Extract the [X, Y] coordinate from the center of the cell holding the provided text.  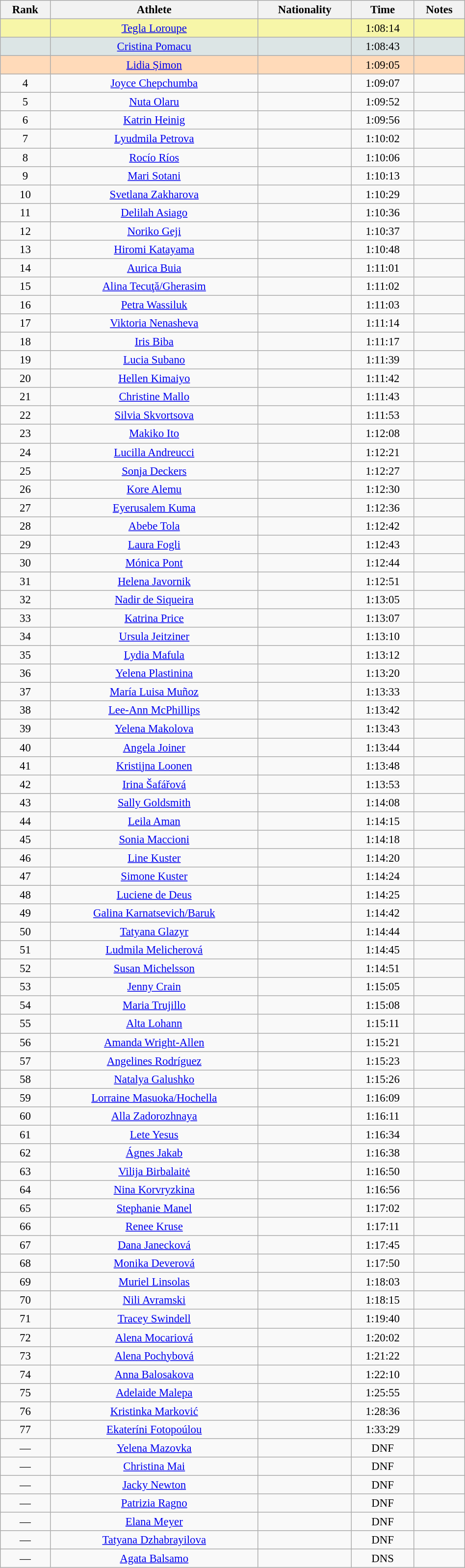
Alta Lohann [154, 1024]
27 [26, 508]
22 [26, 415]
73 [26, 1356]
40 [26, 747]
Patrizia Ragno [154, 1503]
68 [26, 1263]
Tatyana Glazyr [154, 932]
1:13:44 [383, 747]
1:11:01 [383, 268]
43 [26, 802]
1:15:21 [383, 1042]
Nina Korvryzkina [154, 1190]
34 [26, 637]
1:16:56 [383, 1190]
María Luisa Muñoz [154, 692]
1:18:15 [383, 1300]
Stephanie Manel [154, 1208]
Nadir de Siqueira [154, 600]
1:10:37 [383, 231]
75 [26, 1392]
1:11:14 [383, 323]
12 [26, 231]
Lee-Ann McPhillips [154, 711]
Yelena Makolova [154, 729]
Sonja Deckers [154, 471]
71 [26, 1319]
Dana Janecková [154, 1245]
9 [26, 176]
Lete Yesus [154, 1134]
1:14:51 [383, 969]
Alena Mocariová [154, 1337]
Kristijna Loonen [154, 766]
1:11:39 [383, 360]
1:11:53 [383, 415]
Adelaide Malepa [154, 1392]
31 [26, 581]
13 [26, 250]
1:12:43 [383, 544]
1:12:27 [383, 471]
Sonia Maccioni [154, 840]
7 [26, 139]
Elana Meyer [154, 1522]
72 [26, 1337]
70 [26, 1300]
Lorraine Masuoka/Hochella [154, 1098]
Lucia Subano [154, 360]
Muriel Linsolas [154, 1282]
1:16:09 [383, 1098]
66 [26, 1227]
Abebe Tola [154, 526]
1:22:10 [383, 1374]
65 [26, 1208]
Notes [439, 10]
Hiromi Katayama [154, 250]
Anna Balosakova [154, 1374]
Maria Trujillo [154, 1005]
1:15:11 [383, 1024]
1:28:36 [383, 1411]
56 [26, 1042]
1:12:30 [383, 489]
1:12:44 [383, 563]
17 [26, 323]
1:09:07 [383, 83]
76 [26, 1411]
Angela Joiner [154, 747]
53 [26, 987]
1:14:24 [383, 876]
35 [26, 655]
1:11:02 [383, 286]
Makiko Ito [154, 434]
24 [26, 452]
Alina Tecuţă/Gherasim [154, 286]
Katrin Heinig [154, 120]
Amanda Wright-Allen [154, 1042]
1:13:42 [383, 711]
14 [26, 268]
Athlete [154, 10]
Ekateríni Fotopoúlou [154, 1430]
1:13:12 [383, 655]
Delilah Asiago [154, 212]
49 [26, 913]
Nuta Olaru [154, 102]
1:20:02 [383, 1337]
1:12:21 [383, 452]
42 [26, 784]
1:15:23 [383, 1061]
Laura Fogli [154, 544]
1:11:17 [383, 342]
Mari Sotani [154, 176]
63 [26, 1171]
Hellen Kimaiyo [154, 379]
Tatyana Dzhabrayilova [154, 1540]
1:11:43 [383, 397]
Lidia Șimon [154, 65]
1:10:48 [383, 250]
55 [26, 1024]
1:18:03 [383, 1282]
1:14:15 [383, 821]
45 [26, 840]
Jenny Crain [154, 987]
28 [26, 526]
Leila Aman [154, 821]
Alla Zadorozhnaya [154, 1116]
1:19:40 [383, 1319]
Cristina Pomacu [154, 47]
1:33:29 [383, 1430]
Noriko Geji [154, 231]
Agata Balsamo [154, 1559]
1:15:08 [383, 1005]
1:13:20 [383, 673]
5 [26, 102]
25 [26, 471]
1:12:08 [383, 434]
Galina Karnatsevich/Baruk [154, 913]
Iris Biba [154, 342]
Joyce Chepchumba [154, 83]
Sally Goldsmith [154, 802]
Tegla Loroupe [154, 28]
10 [26, 194]
52 [26, 969]
1:09:05 [383, 65]
16 [26, 305]
1:08:14 [383, 28]
8 [26, 157]
77 [26, 1430]
1:15:26 [383, 1079]
Monika Deverová [154, 1263]
Yelena Mazovka [154, 1448]
1:14:42 [383, 913]
19 [26, 360]
Tracey Swindell [154, 1319]
Christina Mai [154, 1466]
44 [26, 821]
47 [26, 876]
69 [26, 1282]
1:14:18 [383, 840]
Jacky Newton [154, 1485]
Nationality [305, 10]
Line Kuster [154, 858]
20 [26, 379]
61 [26, 1134]
58 [26, 1079]
Nili Avramski [154, 1300]
Kore Alemu [154, 489]
1:08:43 [383, 47]
1:14:20 [383, 858]
Simone Kuster [154, 876]
57 [26, 1061]
Susan Michelsson [154, 969]
74 [26, 1374]
1:13:05 [383, 600]
Eyerusalem Kuma [154, 508]
23 [26, 434]
6 [26, 120]
1:17:45 [383, 1245]
59 [26, 1098]
38 [26, 711]
Ursula Jeitziner [154, 637]
4 [26, 83]
Svetlana Zakharova [154, 194]
Kristinka Marković [154, 1411]
Renee Kruse [154, 1227]
1:13:53 [383, 784]
Irina Šafářová [154, 784]
Time [383, 10]
1:25:55 [383, 1392]
1:15:05 [383, 987]
1:13:43 [383, 729]
1:16:34 [383, 1134]
Vilija Birbalaitė [154, 1171]
26 [26, 489]
1:14:44 [383, 932]
Lyudmila Petrova [154, 139]
Mónica Pont [154, 563]
51 [26, 950]
1:11:42 [383, 379]
Christine Mallo [154, 397]
29 [26, 544]
Ludmila Melicherová [154, 950]
1:16:11 [383, 1116]
Natalya Galushko [154, 1079]
36 [26, 673]
1:16:50 [383, 1171]
64 [26, 1190]
1:14:45 [383, 950]
67 [26, 1245]
1:10:36 [383, 212]
33 [26, 618]
1:09:56 [383, 120]
37 [26, 692]
32 [26, 600]
Yelena Plastinina [154, 673]
1:13:33 [383, 692]
Angelines Rodríguez [154, 1061]
60 [26, 1116]
Rank [26, 10]
54 [26, 1005]
21 [26, 397]
1:17:50 [383, 1263]
46 [26, 858]
1:13:48 [383, 766]
Rocío Ríos [154, 157]
Ágnes Jakab [154, 1153]
1:10:02 [383, 139]
1:13:10 [383, 637]
Petra Wassiluk [154, 305]
1:21:22 [383, 1356]
1:17:11 [383, 1227]
Silvia Skvortsova [154, 415]
1:14:25 [383, 895]
1:10:29 [383, 194]
50 [26, 932]
Lucilla Andreucci [154, 452]
1:12:42 [383, 526]
1:12:51 [383, 581]
41 [26, 766]
Katrina Price [154, 618]
30 [26, 563]
Aurica Buia [154, 268]
1:14:08 [383, 802]
Luciene de Deus [154, 895]
39 [26, 729]
18 [26, 342]
1:13:07 [383, 618]
1:10:13 [383, 176]
1:17:02 [383, 1208]
11 [26, 212]
1:11:03 [383, 305]
15 [26, 286]
1:10:06 [383, 157]
Viktoria Nenasheva [154, 323]
Alena Pochybová [154, 1356]
Helena Javornik [154, 581]
1:16:38 [383, 1153]
48 [26, 895]
Lydia Mafula [154, 655]
1:09:52 [383, 102]
62 [26, 1153]
DNS [383, 1559]
1:12:36 [383, 508]
